Extract the [x, y] coordinate from the center of the cell holding the provided text.  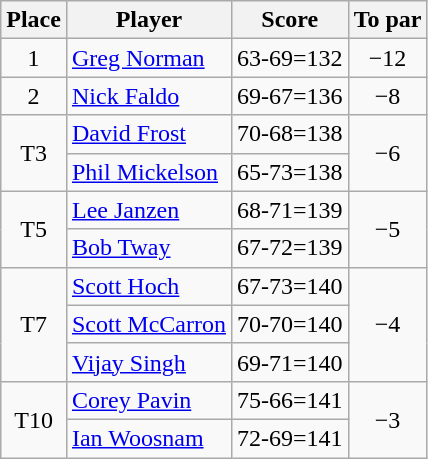
Scott McCarron [148, 324]
Bob Tway [148, 248]
Scott Hoch [148, 286]
T5 [34, 229]
65-73=138 [290, 172]
69-67=136 [290, 96]
Vijay Singh [148, 362]
−4 [388, 324]
−5 [388, 229]
2 [34, 96]
70-70=140 [290, 324]
−12 [388, 58]
T3 [34, 153]
Score [290, 20]
Nick Faldo [148, 96]
−6 [388, 153]
Greg Norman [148, 58]
Phil Mickelson [148, 172]
Corey Pavin [148, 400]
75-66=141 [290, 400]
To par [388, 20]
Player [148, 20]
−3 [388, 419]
1 [34, 58]
Place [34, 20]
67-73=140 [290, 286]
72-69=141 [290, 438]
T10 [34, 419]
70-68=138 [290, 134]
67-72=139 [290, 248]
T7 [34, 324]
Ian Woosnam [148, 438]
David Frost [148, 134]
−8 [388, 96]
63-69=132 [290, 58]
68-71=139 [290, 210]
69-71=140 [290, 362]
Lee Janzen [148, 210]
